Extract the (x, y) coordinate from the center of the cell holding the provided text.  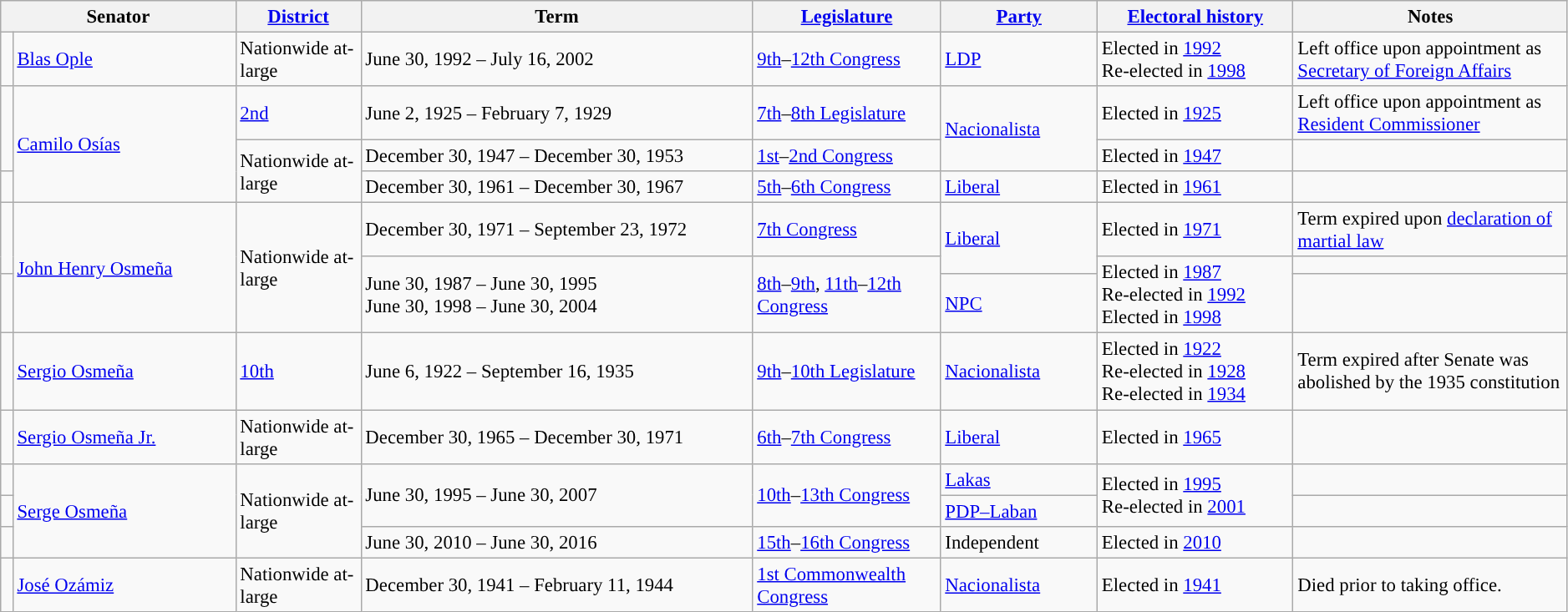
LDP (1019, 60)
9th–10th Legislature (847, 372)
Independent (1019, 542)
June 30, 2010 – June 30, 2016 (556, 542)
7th–8th Legislature (847, 114)
December 30, 1947 – December 30, 1953 (556, 156)
Elected in 1971 (1195, 230)
2nd (298, 114)
Blas Ople (124, 60)
Term (556, 17)
PDP–Laban (1019, 511)
Notes (1430, 17)
José Ozámiz (124, 584)
December 30, 1971 – September 23, 1972 (556, 230)
Left office upon appointment as Resident Commissioner (1430, 114)
7th Congress (847, 230)
John Henry Osmeña (124, 268)
Elected in 1992Re-elected in 1998 (1195, 60)
15th–16th Congress (847, 542)
Elected in 1925 (1195, 114)
Elected in 1995Re-elected in 2001 (1195, 494)
Camilo Osías (124, 144)
Elected in 2010 (1195, 542)
1st–2nd Congress (847, 156)
Sergio Osmeña (124, 372)
Elected in 1947 (1195, 156)
Senator (119, 17)
Died prior to taking office. (1430, 584)
Party (1019, 17)
June 6, 1922 – September 16, 1935 (556, 372)
June 30, 1987 – June 30, 1995June 30, 1998 – June 30, 2004 (556, 296)
June 30, 1995 – June 30, 2007 (556, 494)
Elected in 1941 (1195, 584)
June 2, 1925 – February 7, 1929 (556, 114)
Elected in 1922Re-elected in 1928Re-elected in 1934 (1195, 372)
Term expired after Senate was abolished by the 1935 constitution (1430, 372)
December 30, 1961 – December 30, 1967 (556, 187)
6th–7th Congress (847, 438)
5th–6th Congress (847, 187)
NPC (1019, 304)
Sergio Osmeña Jr. (124, 438)
Serge Osmeña (124, 511)
December 30, 1941 – February 11, 1944 (556, 584)
Left office upon appointment as Secretary of Foreign Affairs (1430, 60)
Electoral history (1195, 17)
Legislature (847, 17)
Elected in 1965 (1195, 438)
Elected in 1961 (1195, 187)
1st Commonwealth Congress (847, 584)
10th (298, 372)
8th–9th, 11th–12th Congress (847, 296)
9th–12th Congress (847, 60)
District (298, 17)
June 30, 1992 – July 16, 2002 (556, 60)
December 30, 1965 – December 30, 1971 (556, 438)
Elected in 1987Re-elected in 1992Elected in 1998 (1195, 296)
10th–13th Congress (847, 494)
Lakas (1019, 479)
Term expired upon declaration of martial law (1430, 230)
